Output the [x, y] coordinate of the center of the cell containing the given text.  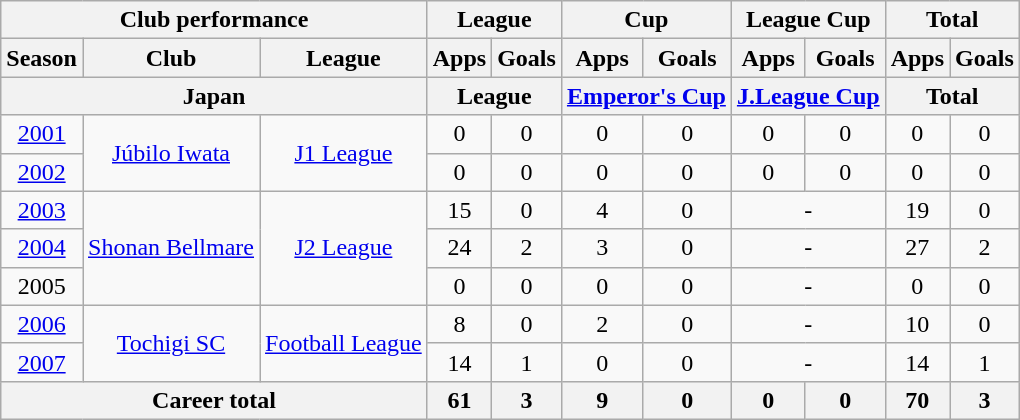
Tochigi SC [170, 343]
J.League Cup [808, 96]
Career total [214, 400]
4 [602, 210]
27 [917, 248]
Emperor's Cup [646, 96]
19 [917, 210]
J2 League [344, 248]
10 [917, 324]
8 [459, 324]
2006 [42, 324]
2005 [42, 286]
70 [917, 400]
2004 [42, 248]
Japan [214, 96]
Júbilo Iwata [170, 153]
J1 League [344, 153]
2001 [42, 134]
Cup [646, 20]
League Cup [808, 20]
Club [170, 58]
Shonan Bellmare [170, 248]
61 [459, 400]
Club performance [214, 20]
15 [459, 210]
9 [602, 400]
2003 [42, 210]
24 [459, 248]
Football League [344, 343]
Season [42, 58]
2002 [42, 172]
2007 [42, 362]
